From the cell containing the given text, extract its center point as (X, Y) coordinate. 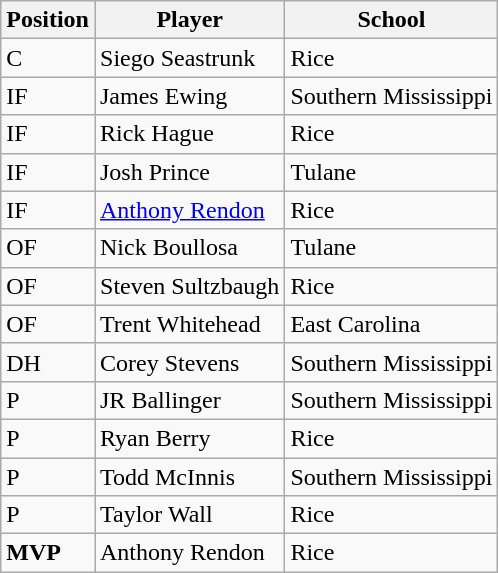
Taylor Wall (189, 515)
Josh Prince (189, 172)
Position (48, 20)
Siego Seastrunk (189, 58)
Nick Boullosa (189, 248)
Ryan Berry (189, 438)
Trent Whitehead (189, 324)
James Ewing (189, 96)
JR Ballinger (189, 400)
Player (189, 20)
Rick Hague (189, 134)
Todd McInnis (189, 477)
MVP (48, 553)
School (392, 20)
DH (48, 362)
C (48, 58)
East Carolina (392, 324)
Steven Sultzbaugh (189, 286)
Corey Stevens (189, 362)
